Capture the cell that displays the provided text and extract its (X, Y) central coordinate. 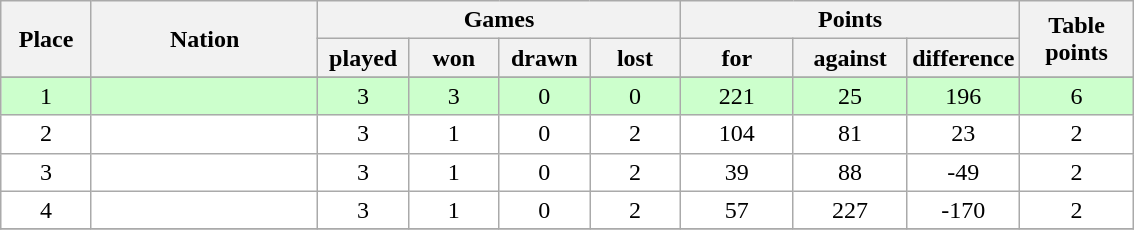
Tablepoints (1076, 39)
-170 (964, 210)
39 (736, 172)
against (850, 58)
227 (850, 210)
won (454, 58)
221 (736, 96)
lost (636, 58)
Place (46, 39)
6 (1076, 96)
25 (850, 96)
played (364, 58)
88 (850, 172)
Points (850, 20)
for (736, 58)
57 (736, 210)
difference (964, 58)
81 (850, 134)
196 (964, 96)
Nation (204, 39)
-49 (964, 172)
23 (964, 134)
Games (499, 20)
104 (736, 134)
4 (46, 210)
drawn (544, 58)
